Return (X, Y) of the center of cell containing provided text 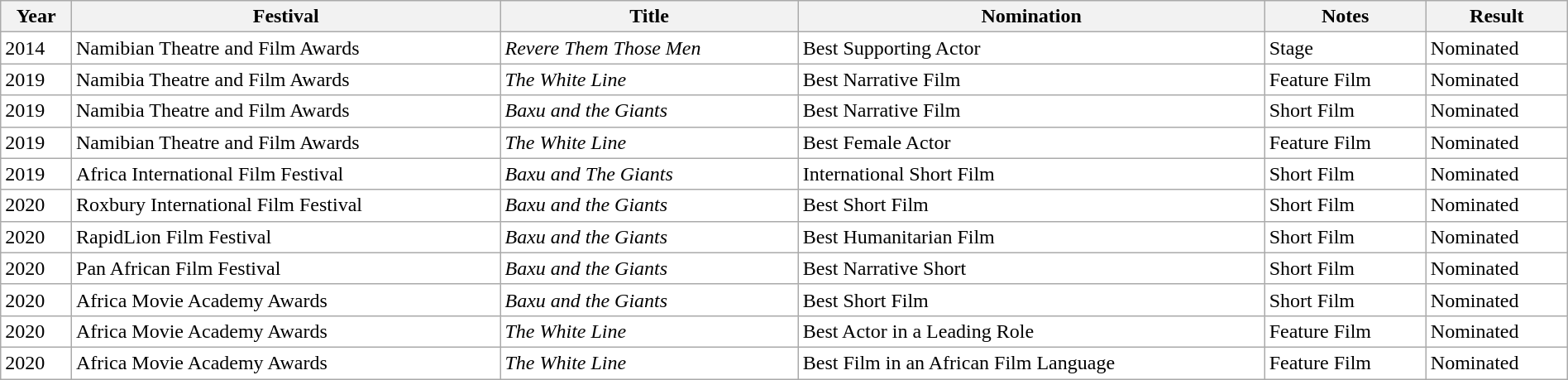
Stage (1345, 48)
Pan African Film Festival (286, 268)
Best Supporting Actor (1031, 48)
Result (1497, 17)
Nomination (1031, 17)
Year (36, 17)
Title (649, 17)
Baxu and The Giants (649, 174)
Notes (1345, 17)
Best Film in an African Film Language (1031, 363)
International Short Film (1031, 174)
Africa International Film Festival (286, 174)
RapidLion Film Festival (286, 237)
Best Narrative Short (1031, 268)
Best Actor in a Leading Role (1031, 331)
Festival (286, 17)
Roxbury International Film Festival (286, 205)
2014 (36, 48)
Best Humanitarian Film (1031, 237)
Revere Them Those Men (649, 48)
Best Female Actor (1031, 142)
